Capture the cell that displays the provided text and extract its [X, Y] central coordinate. 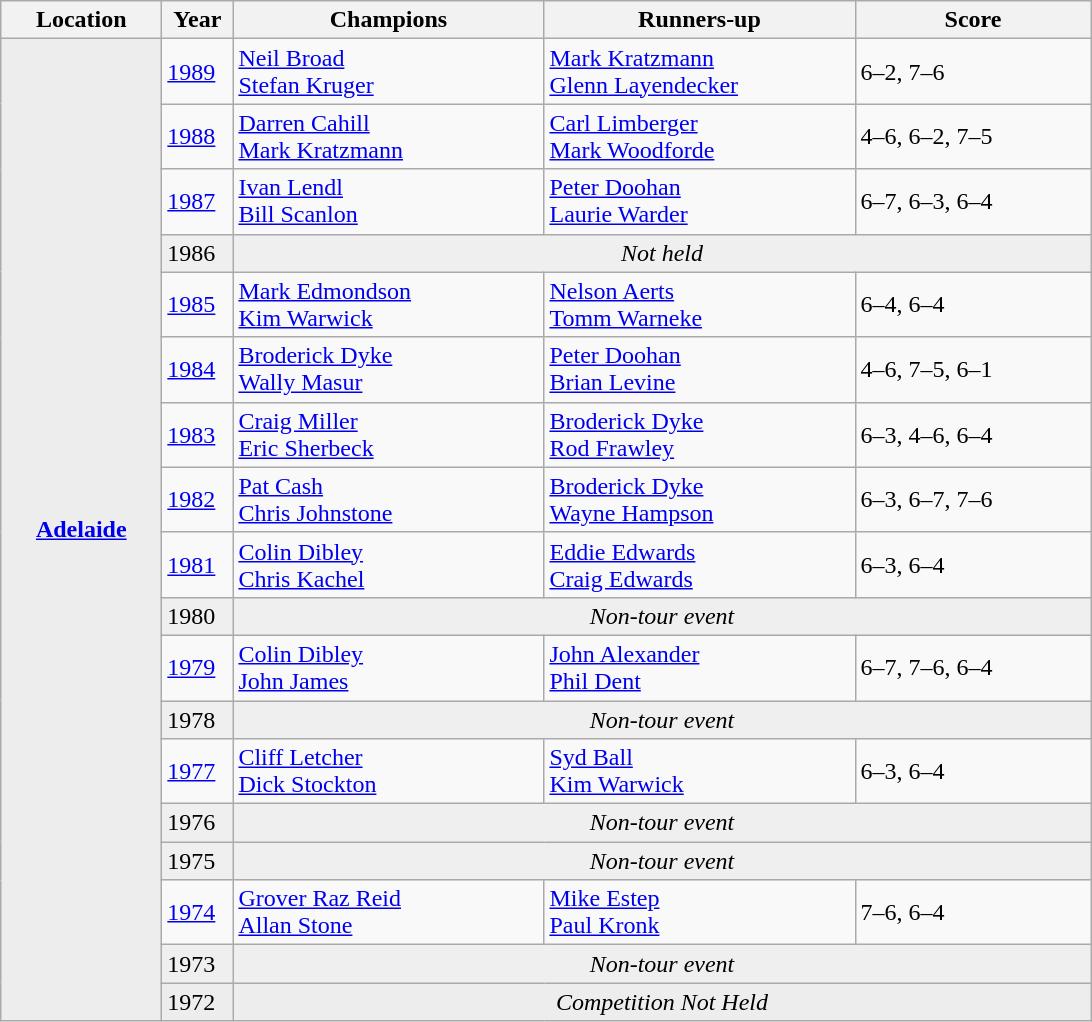
John Alexander Phil Dent [700, 668]
Cliff Letcher Dick Stockton [388, 772]
1989 [198, 72]
1986 [198, 253]
Eddie Edwards Craig Edwards [700, 564]
6–4, 6–4 [973, 304]
Pat Cash Chris Johnstone [388, 500]
Colin Dibley Chris Kachel [388, 564]
Darren Cahill Mark Kratzmann [388, 136]
Nelson Aerts Tomm Warneke [700, 304]
Grover Raz Reid Allan Stone [388, 912]
Mike Estep Paul Kronk [700, 912]
7–6, 6–4 [973, 912]
1977 [198, 772]
1984 [198, 370]
1988 [198, 136]
1980 [198, 616]
6–3, 6–7, 7–6 [973, 500]
Broderick Dyke Rod Frawley [700, 434]
1973 [198, 964]
Not held [662, 253]
4–6, 7–5, 6–1 [973, 370]
1981 [198, 564]
1979 [198, 668]
4–6, 6–2, 7–5 [973, 136]
Year [198, 20]
Ivan Lendl Bill Scanlon [388, 202]
Peter Doohan Laurie Warder [700, 202]
6–2, 7–6 [973, 72]
Craig Miller Eric Sherbeck [388, 434]
1982 [198, 500]
Broderick Dyke Wayne Hampson [700, 500]
Mark Edmondson Kim Warwick [388, 304]
Runners-up [700, 20]
6–7, 7–6, 6–4 [973, 668]
Champions [388, 20]
Colin Dibley John James [388, 668]
Location [82, 20]
Broderick Dyke Wally Masur [388, 370]
Score [973, 20]
1975 [198, 861]
Syd Ball Kim Warwick [700, 772]
Adelaide [82, 530]
1987 [198, 202]
1976 [198, 823]
1972 [198, 1002]
Carl Limberger Mark Woodforde [700, 136]
6–3, 4–6, 6–4 [973, 434]
1985 [198, 304]
1978 [198, 719]
6–7, 6–3, 6–4 [973, 202]
1983 [198, 434]
Peter Doohan Brian Levine [700, 370]
1974 [198, 912]
Mark Kratzmann Glenn Layendecker [700, 72]
Neil Broad Stefan Kruger [388, 72]
Competition Not Held [662, 1002]
